Output the (X, Y) coordinate of the center of the cell containing the given text.  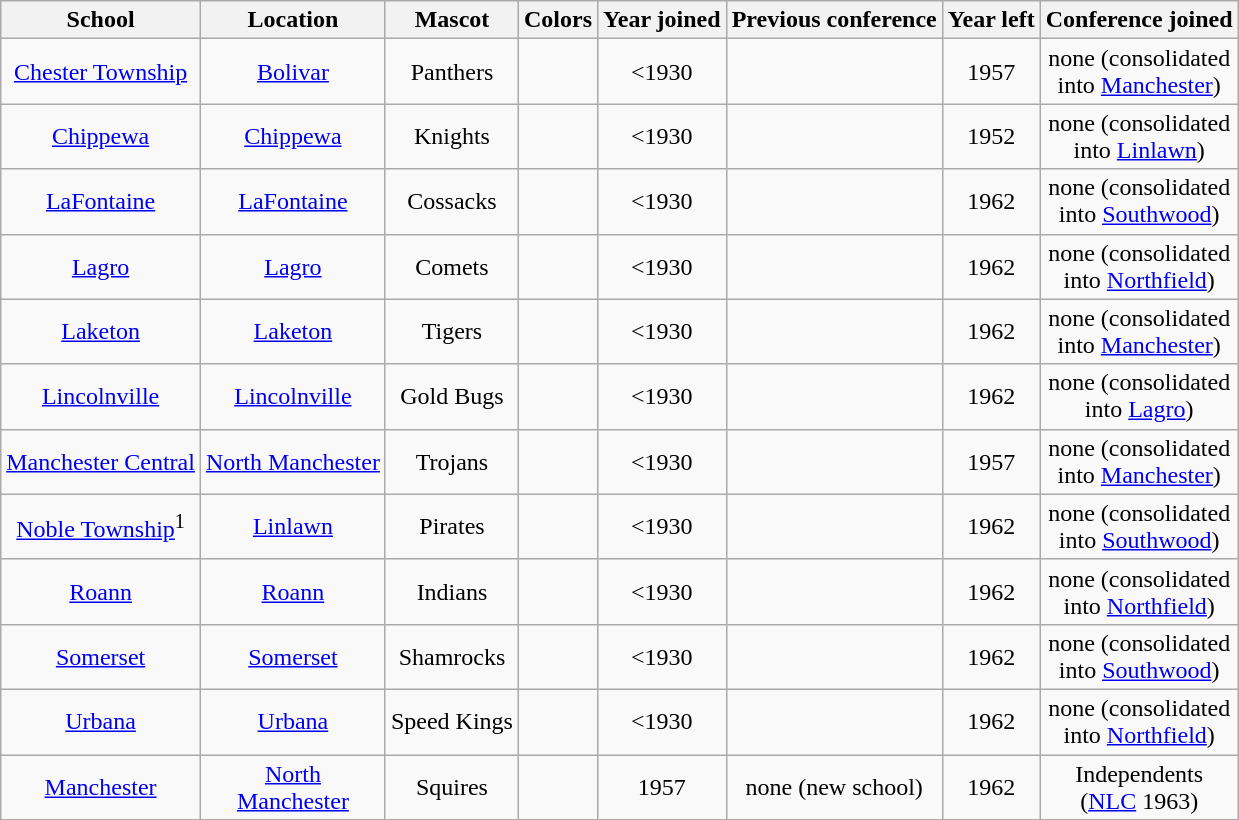
Manchester (101, 786)
1952 (991, 136)
Gold Bugs (452, 396)
Chester Township (101, 72)
Year joined (662, 20)
Bolivar (292, 72)
Panthers (452, 72)
Comets (452, 266)
Manchester Central (101, 462)
Tigers (452, 332)
Location (292, 20)
Year left (991, 20)
Speed Kings (452, 722)
Indians (452, 592)
Mascot (452, 20)
none (consolidatedinto Lagro) (1139, 396)
Independents(NLC 1963) (1139, 786)
Squires (452, 786)
Trojans (452, 462)
none (new school) (834, 786)
Knights (452, 136)
Previous conference (834, 20)
Colors (558, 20)
Shamrocks (452, 656)
Pirates (452, 526)
Cossacks (452, 202)
School (101, 20)
none (consolidatedinto Linlawn) (1139, 136)
Conference joined (1139, 20)
Linlawn (292, 526)
Noble Township1 (101, 526)
